Provide the [x, y] coordinate of the cell's center where the given text is located.  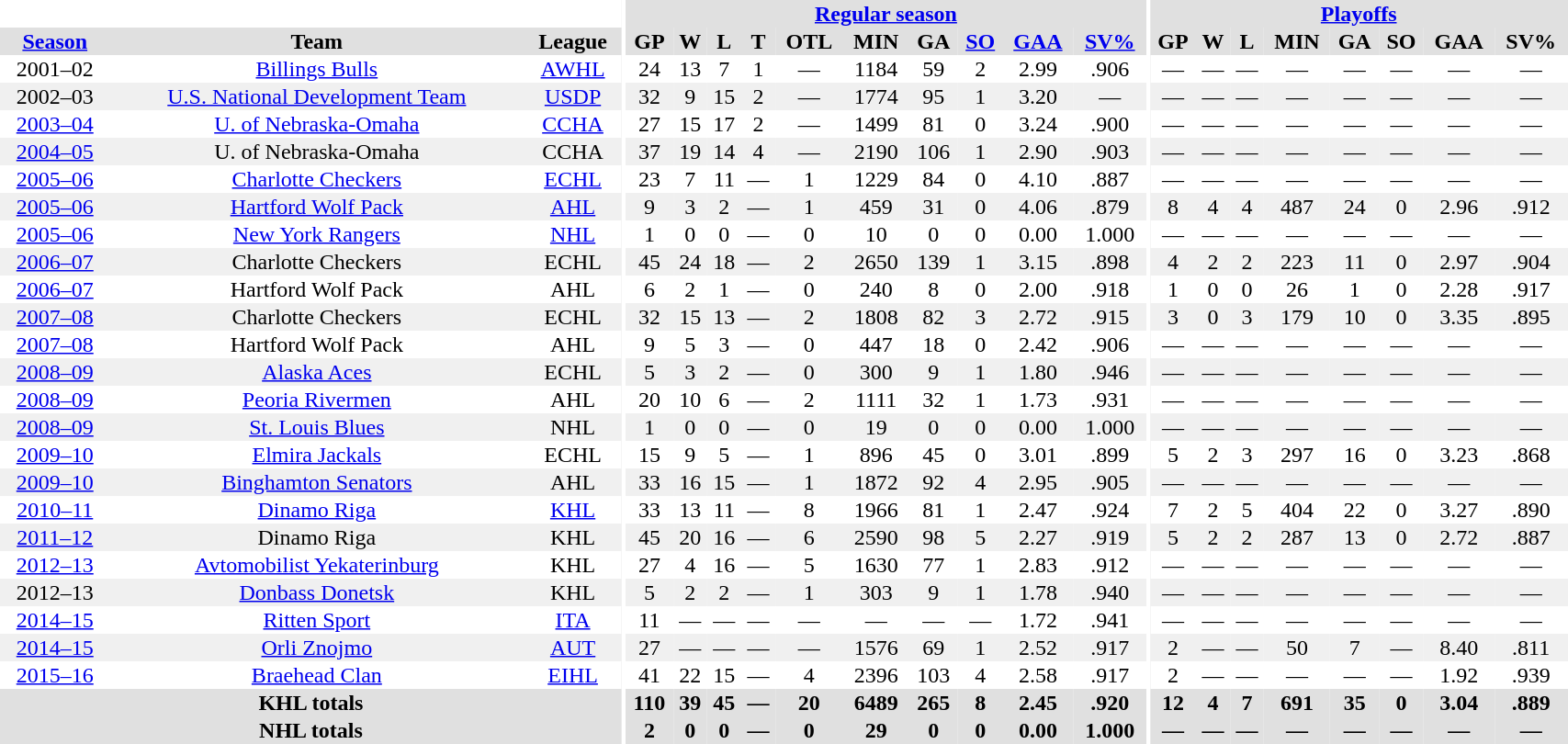
1.92 [1459, 675]
2.28 [1459, 289]
447 [876, 344]
2.83 [1038, 565]
2004–05 [55, 152]
Braehead Clan [316, 675]
3.23 [1459, 455]
3.04 [1459, 703]
2001–02 [55, 69]
14 [724, 152]
Team [316, 41]
Elmira Jackals [316, 455]
6489 [876, 703]
.898 [1110, 262]
.903 [1110, 152]
U.S. National Development Team [316, 96]
3.27 [1459, 510]
1229 [876, 179]
12 [1173, 703]
Ritten Sport [316, 620]
1.73 [1038, 400]
.904 [1530, 262]
84 [934, 179]
23 [649, 179]
.946 [1110, 372]
26 [1297, 289]
.905 [1110, 482]
41 [649, 675]
2.96 [1459, 207]
2.58 [1038, 675]
.924 [1110, 510]
303 [876, 592]
2002–03 [55, 96]
Regular season [886, 14]
98 [934, 537]
AWHL [573, 69]
KHL totals [310, 703]
2.45 [1038, 703]
3.20 [1038, 96]
300 [876, 372]
Avtomobilist Yekaterinburg [316, 565]
.900 [1110, 124]
St. Louis Blues [316, 427]
2015–16 [55, 675]
4.10 [1038, 179]
USDP [573, 96]
2.47 [1038, 510]
17 [724, 124]
.918 [1110, 289]
2650 [876, 262]
2.97 [1459, 262]
95 [934, 96]
EIHL [573, 675]
29 [876, 730]
459 [876, 207]
3.15 [1038, 262]
.895 [1530, 317]
691 [1297, 703]
OTL [809, 41]
2590 [876, 537]
.890 [1530, 510]
Orli Znojmo [316, 648]
2.27 [1038, 537]
59 [934, 69]
106 [934, 152]
1630 [876, 565]
8.40 [1459, 648]
Playoffs [1359, 14]
Donbass Donetsk [316, 592]
2.90 [1038, 152]
896 [876, 455]
179 [1297, 317]
Peoria Rivermen [316, 400]
.811 [1530, 648]
1.80 [1038, 372]
1774 [876, 96]
110 [649, 703]
2.95 [1038, 482]
.939 [1530, 675]
.879 [1110, 207]
2396 [876, 675]
69 [934, 648]
1872 [876, 482]
1499 [876, 124]
Billings Bulls [316, 69]
NHL totals [310, 730]
3.01 [1038, 455]
287 [1297, 537]
.941 [1110, 620]
AUT [573, 648]
1808 [876, 317]
35 [1355, 703]
.931 [1110, 400]
2.52 [1038, 648]
.868 [1530, 455]
487 [1297, 207]
3.35 [1459, 317]
1184 [876, 69]
2190 [876, 152]
82 [934, 317]
4.06 [1038, 207]
31 [934, 207]
297 [1297, 455]
3.24 [1038, 124]
2.99 [1038, 69]
New York Rangers [316, 234]
.920 [1110, 703]
37 [649, 152]
92 [934, 482]
League [573, 41]
39 [691, 703]
404 [1297, 510]
1966 [876, 510]
.940 [1110, 592]
240 [876, 289]
Alaska Aces [316, 372]
103 [934, 675]
2010–11 [55, 510]
265 [934, 703]
1111 [876, 400]
2.42 [1038, 344]
ITA [573, 620]
T [759, 41]
.915 [1110, 317]
2003–04 [55, 124]
Season [55, 41]
50 [1297, 648]
2.00 [1038, 289]
139 [934, 262]
223 [1297, 262]
2011–12 [55, 537]
.919 [1110, 537]
1576 [876, 648]
Binghamton Senators [316, 482]
1.72 [1038, 620]
1.78 [1038, 592]
.889 [1530, 703]
.899 [1110, 455]
77 [934, 565]
